Output the [x, y] coordinate of the center of the cell containing the given text.  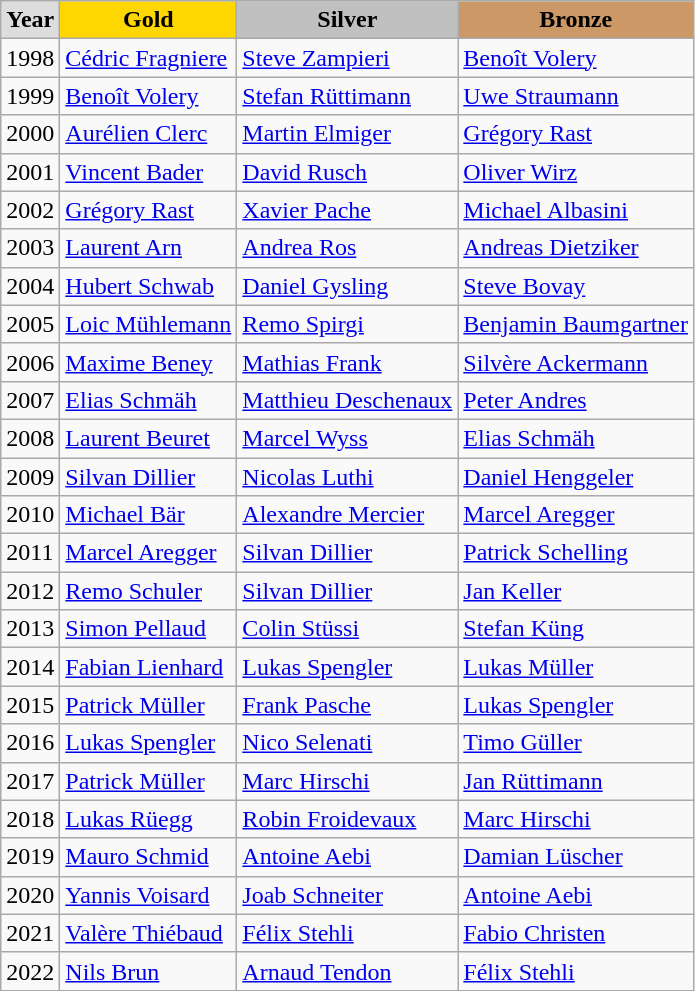
Jan Keller [576, 591]
1998 [30, 58]
Patrick Schelling [576, 553]
Fabian Lienhard [148, 667]
Martin Elmiger [348, 134]
Andreas Dietziker [576, 248]
Remo Schuler [148, 591]
2012 [30, 591]
David Rusch [348, 172]
Colin Stüssi [348, 629]
Nils Brun [148, 971]
Nico Selenati [348, 743]
2021 [30, 933]
Matthieu Deschenaux [348, 400]
2017 [30, 781]
2007 [30, 400]
Oliver Wirz [576, 172]
Peter Andres [576, 400]
2005 [30, 324]
2004 [30, 286]
Lukas Müller [576, 667]
Loic Mühlemann [148, 324]
Yannis Voisard [148, 895]
Michael Albasini [576, 210]
2000 [30, 134]
Marcel Wyss [348, 438]
Aurélien Clerc [148, 134]
Mathias Frank [348, 362]
Benjamin Baumgartner [576, 324]
Maxime Beney [148, 362]
Daniel Gysling [348, 286]
Year [30, 20]
2014 [30, 667]
2009 [30, 477]
2016 [30, 743]
2001 [30, 172]
Frank Pasche [348, 705]
Cédric Fragniere [148, 58]
Stefan Küng [576, 629]
Andrea Ros [348, 248]
Laurent Arn [148, 248]
Steve Bovay [576, 286]
2019 [30, 857]
1999 [30, 96]
Hubert Schwab [148, 286]
Timo Güller [576, 743]
2003 [30, 248]
Bronze [576, 20]
Silver [348, 20]
Nicolas Luthi [348, 477]
Damian Lüscher [576, 857]
Laurent Beuret [148, 438]
2010 [30, 515]
Uwe Straumann [576, 96]
2008 [30, 438]
Daniel Henggeler [576, 477]
Lukas Rüegg [148, 819]
Joab Schneiter [348, 895]
Fabio Christen [576, 933]
Xavier Pache [348, 210]
Vincent Bader [148, 172]
2018 [30, 819]
Alexandre Mercier [348, 515]
Stefan Rüttimann [348, 96]
Mauro Schmid [148, 857]
2015 [30, 705]
Steve Zampieri [348, 58]
Gold [148, 20]
Silvère Ackermann [576, 362]
Robin Froidevaux [348, 819]
Michael Bär [148, 515]
Valère Thiébaud [148, 933]
2002 [30, 210]
2006 [30, 362]
2011 [30, 553]
Arnaud Tendon [348, 971]
Jan Rüttimann [576, 781]
Simon Pellaud [148, 629]
2013 [30, 629]
2020 [30, 895]
Remo Spirgi [348, 324]
2022 [30, 971]
